Return the [X, Y] coordinate for the center point of the cell that contains the specified text.  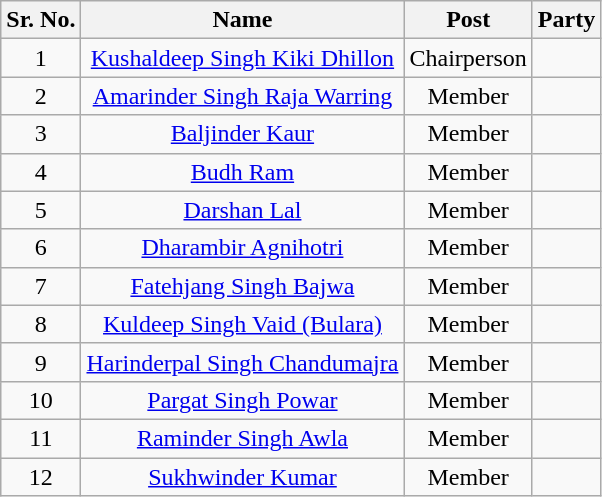
4 [41, 172]
Name [242, 20]
Darshan Lal [242, 210]
11 [41, 438]
8 [41, 324]
Chairperson [468, 58]
Sr. No. [41, 20]
Party [566, 20]
Raminder Singh Awla [242, 438]
Dharambir Agnihotri [242, 248]
1 [41, 58]
7 [41, 286]
Pargat Singh Powar [242, 400]
Baljinder Kaur [242, 134]
12 [41, 477]
9 [41, 362]
Fatehjang Singh Bajwa [242, 286]
10 [41, 400]
Kuldeep Singh Vaid (Bulara) [242, 324]
3 [41, 134]
Kushaldeep Singh Kiki Dhillon [242, 58]
5 [41, 210]
Harinderpal Singh Chandumajra [242, 362]
Budh Ram [242, 172]
6 [41, 248]
Amarinder Singh Raja Warring [242, 96]
Post [468, 20]
2 [41, 96]
Sukhwinder Kumar [242, 477]
